From the cell containing the given text, extract its center point as (x, y) coordinate. 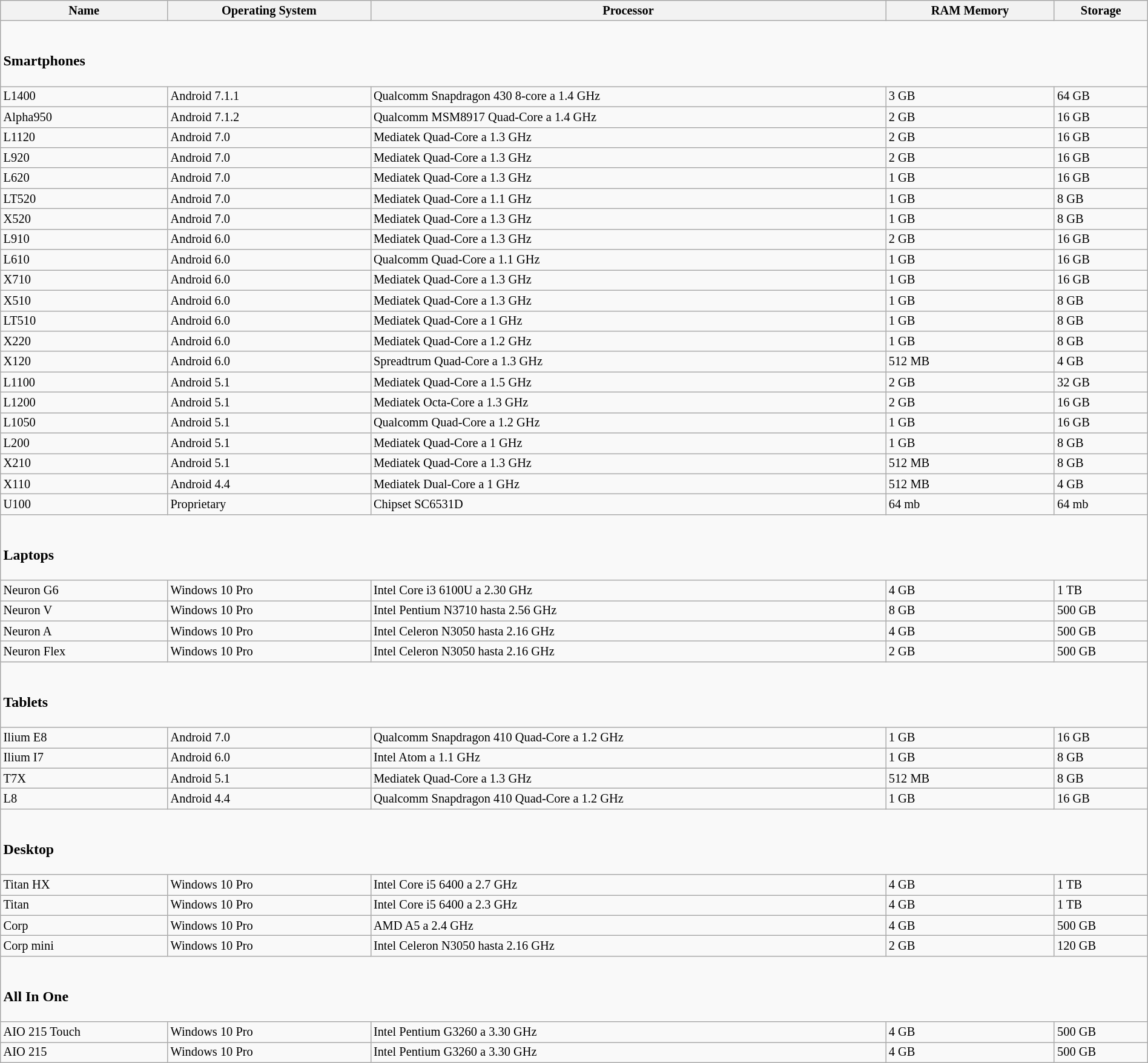
Neuron V (84, 611)
LT520 (84, 199)
Intel Pentium N3710 hasta 2.56 GHz (628, 611)
Smartphones (574, 53)
L620 (84, 178)
AIO 215 (84, 1053)
X210 (84, 464)
RAM Memory (970, 11)
L1400 (84, 97)
Desktop (574, 842)
Intel Atom a 1.1 GHz (628, 758)
Name (84, 11)
X510 (84, 300)
L910 (84, 239)
Mediatek Quad-Core a 1.2 GHz (628, 342)
Qualcomm Quad-Core a 1.2 GHz (628, 423)
X710 (84, 280)
3 GB (970, 97)
Ilium E8 (84, 738)
Intel Core i3 6100U a 2.30 GHz (628, 591)
L920 (84, 158)
Laptops (574, 548)
Ilium I7 (84, 758)
U100 (84, 505)
AIO 215 Touch (84, 1032)
Qualcomm MSM8917 Quad-Core a 1.4 GHz (628, 117)
Mediatek Quad-Core a 1.5 GHz (628, 382)
L200 (84, 443)
Neuron G6 (84, 591)
L1050 (84, 423)
120 GB (1101, 946)
Intel Core i5 6400 a 2.7 GHz (628, 885)
Neuron A (84, 631)
Tablets (574, 695)
Processor (628, 11)
Titan (84, 906)
T7X (84, 778)
Chipset SC6531D (628, 505)
L1120 (84, 137)
L8 (84, 799)
Android 7.1.2 (269, 117)
Storage (1101, 11)
L1100 (84, 382)
Mediatek Dual-Core a 1 GHz (628, 484)
AMD A5 a 2.4 GHz (628, 926)
X220 (84, 342)
Spreadtrum Quad-Core a 1.3 GHz (628, 362)
Corp (84, 926)
X520 (84, 219)
Intel Core i5 6400 a 2.3 GHz (628, 906)
Operating System (269, 11)
X120 (84, 362)
Alpha950 (84, 117)
Android 7.1.1 (269, 97)
64 GB (1101, 97)
L1200 (84, 403)
Corp mini (84, 946)
L610 (84, 260)
All In One (574, 989)
LT510 (84, 321)
Mediatek Octa-Core a 1.3 GHz (628, 403)
Proprietary (269, 505)
X110 (84, 484)
Titan HX (84, 885)
32 GB (1101, 382)
Mediatek Quad-Core a 1.1 GHz (628, 199)
Neuron Flex (84, 652)
Qualcomm Snapdragon 430 8-core a 1.4 GHz (628, 97)
Qualcomm Quad-Core a 1.1 GHz (628, 260)
